Detect which cell encompasses the target text, then output its (x, y) center coordinate. 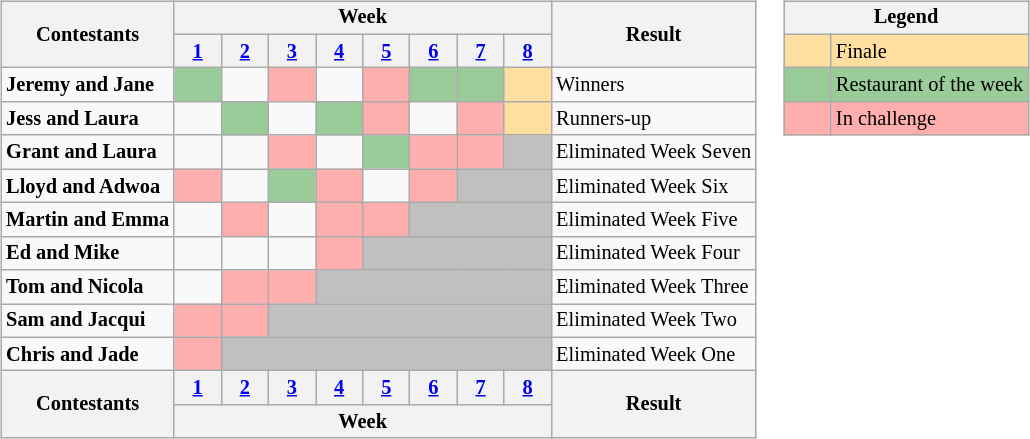
Winners (654, 85)
Grant and Laura (88, 152)
Jeremy and Jane (88, 85)
Eliminated Week Seven (654, 152)
In challenge (930, 119)
Lloyd and Adwoa (88, 186)
Restaurant of the week (930, 85)
Legend (906, 18)
Runners-up (654, 119)
Eliminated Week Four (654, 253)
Eliminated Week Three (654, 287)
Eliminated Week One (654, 354)
Tom and Nicola (88, 287)
Eliminated Week Six (654, 186)
Chris and Jade (88, 354)
Finale (930, 51)
Eliminated Week Five (654, 220)
Jess and Laura (88, 119)
Martin and Emma (88, 220)
Eliminated Week Two (654, 321)
Sam and Jacqui (88, 321)
Ed and Mike (88, 253)
